Detect which cell encompasses the target text, then output its [x, y] center coordinate. 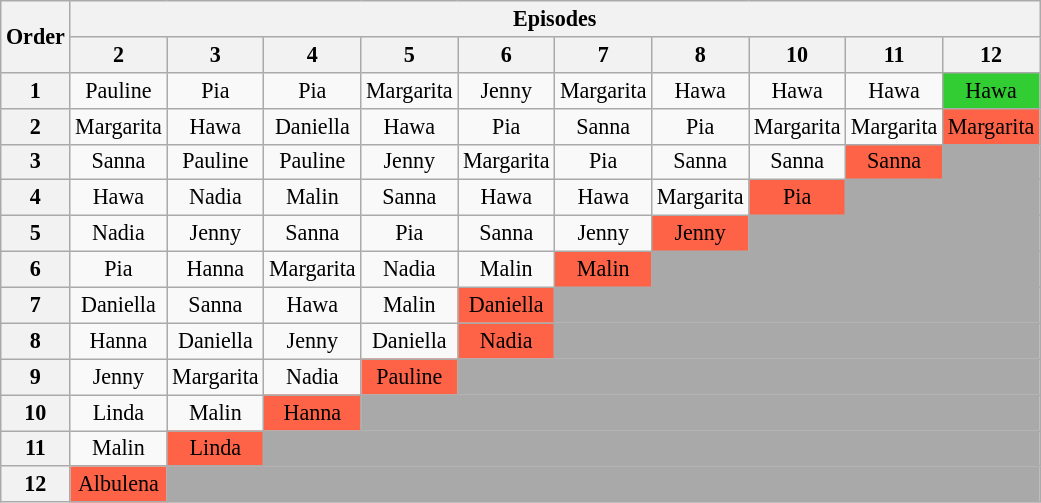
9 [36, 377]
1 [36, 90]
Order [36, 36]
Albulena [118, 484]
Episodes [555, 18]
